Pinpoint the cell where the given text exists, returning its [x, y] midpoint coordinate. 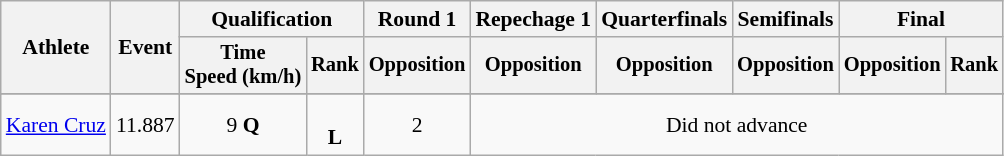
Round 1 [418, 19]
Athlete [56, 48]
9 Q [244, 124]
11.887 [146, 124]
L [335, 124]
Quarterfinals [664, 19]
Repechage 1 [533, 19]
Qualification [272, 19]
Semifinals [786, 19]
TimeSpeed (km/h) [244, 66]
2 [418, 124]
Did not advance [736, 124]
Final [921, 19]
Event [146, 48]
Karen Cruz [56, 124]
